Find where the given text appears and provide that cell's center as [x, y] coordinate. 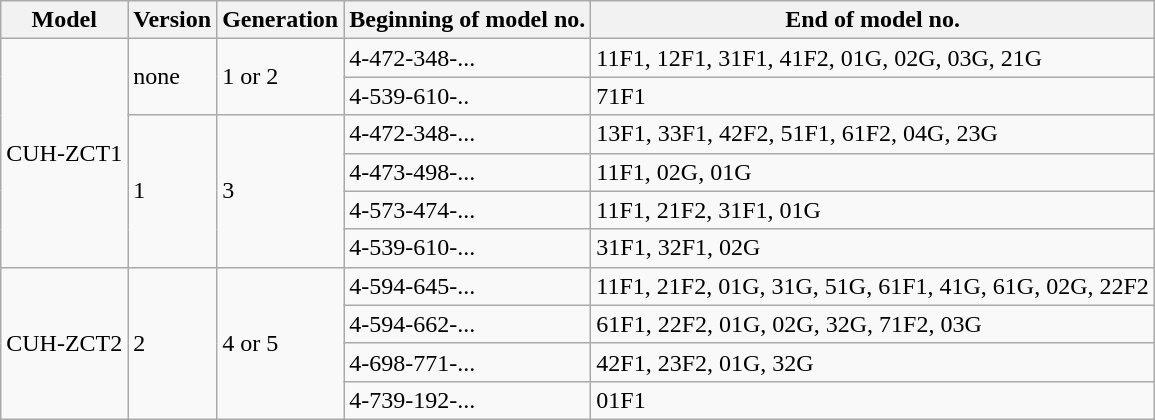
61F1, 22F2, 01G, 02G, 32G, 71F2, 03G [873, 324]
1 [172, 191]
11F1, 21F2, 01G, 31G, 51G, 61F1, 41G, 61G, 02G, 22F2 [873, 286]
11F1, 02G, 01G [873, 172]
4-473-498-... [468, 172]
3 [280, 191]
2 [172, 343]
4 or 5 [280, 343]
4-573-474-... [468, 210]
4-539-610-... [468, 248]
01F1 [873, 400]
71F1 [873, 96]
4-739-192-... [468, 400]
4-594-662-... [468, 324]
Model [64, 20]
CUH-ZCT1 [64, 153]
11F1, 12F1, 31F1, 41F2, 01G, 02G, 03G, 21G [873, 58]
none [172, 77]
4-539-610-.. [468, 96]
4-698-771-... [468, 362]
13F1, 33F1, 42F2, 51F1, 61F2, 04G, 23G [873, 134]
1 or 2 [280, 77]
Beginning of model no. [468, 20]
End of model no. [873, 20]
Version [172, 20]
31F1, 32F1, 02G [873, 248]
CUH-ZCT2 [64, 343]
42F1, 23F2, 01G, 32G [873, 362]
11F1, 21F2, 31F1, 01G [873, 210]
Generation [280, 20]
4-594-645-... [468, 286]
